From the cell containing the given text, extract its center point as (x, y) coordinate. 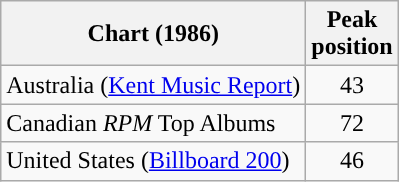
Chart (1986) (154, 34)
Peakposition (352, 34)
43 (352, 85)
Australia (Kent Music Report) (154, 85)
United States (Billboard 200) (154, 161)
46 (352, 161)
Canadian RPM Top Albums (154, 123)
72 (352, 123)
